Provide the (x, y) coordinate of the cell's center where the given text is located.  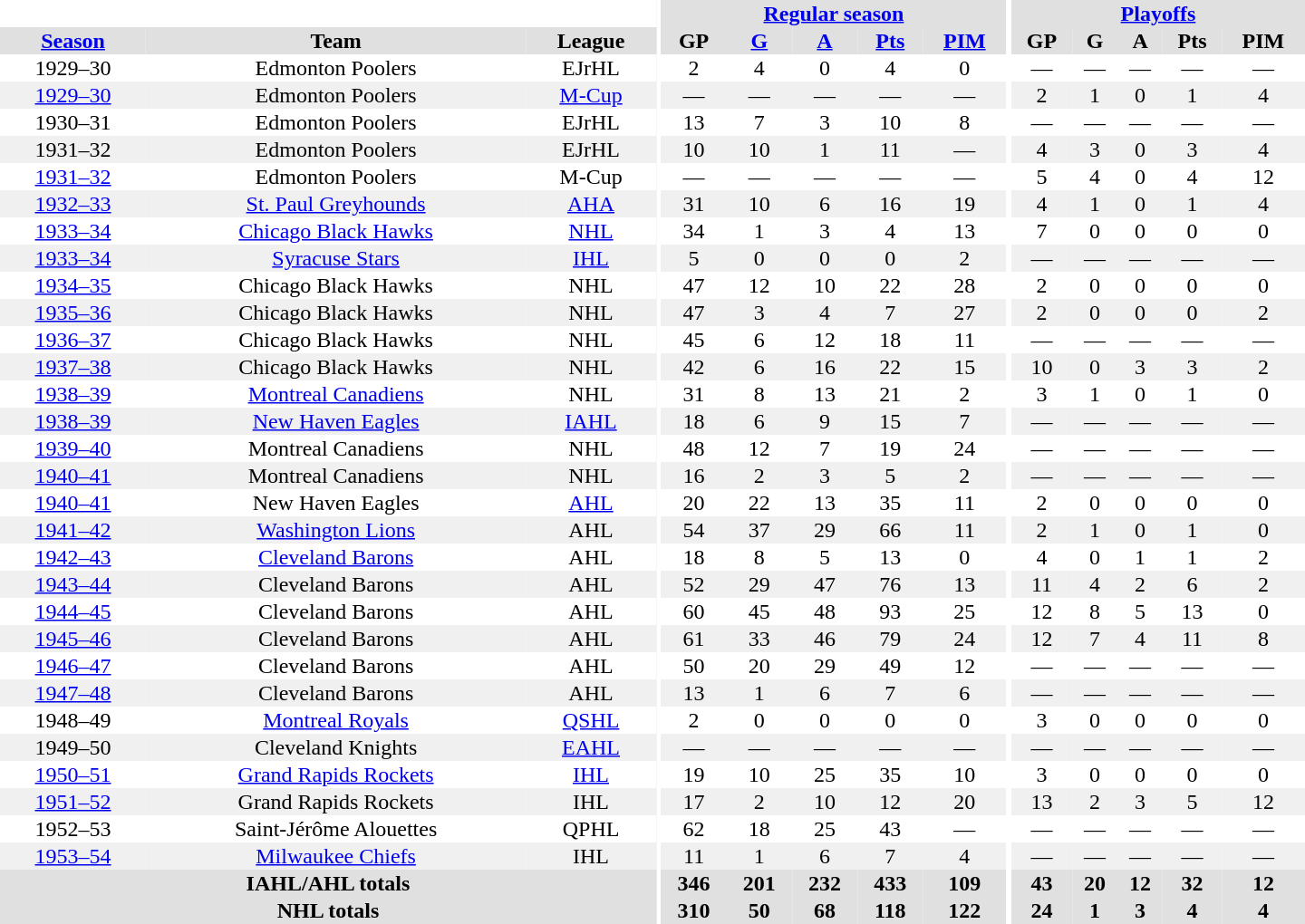
68 (825, 910)
1945–46 (72, 639)
1942–43 (72, 557)
EAHL (591, 747)
1941–42 (72, 530)
Milwaukee Chiefs (335, 856)
54 (693, 530)
1950–51 (72, 775)
201 (759, 883)
27 (964, 313)
93 (890, 611)
310 (693, 910)
Regular season (834, 14)
Playoffs (1158, 14)
37 (759, 530)
1934–35 (72, 285)
1943–44 (72, 584)
60 (693, 611)
1949–50 (72, 747)
42 (693, 367)
1947–48 (72, 693)
Team (335, 41)
32 (1193, 883)
1948–49 (72, 720)
IAHL/AHL totals (328, 883)
Washington Lions (335, 530)
21 (890, 394)
1937–38 (72, 367)
QSHL (591, 720)
118 (890, 910)
433 (890, 883)
46 (825, 639)
66 (890, 530)
QPHL (591, 829)
IAHL (591, 421)
1944–45 (72, 611)
232 (825, 883)
1946–47 (72, 666)
79 (890, 639)
Season (72, 41)
1936–37 (72, 340)
Montreal Royals (335, 720)
NHL totals (328, 910)
1932–33 (72, 204)
52 (693, 584)
1951–52 (72, 802)
17 (693, 802)
St. Paul Greyhounds (335, 204)
34 (693, 231)
Cleveland Knights (335, 747)
League (591, 41)
Syracuse Stars (335, 258)
28 (964, 285)
49 (890, 666)
109 (964, 883)
33 (759, 639)
346 (693, 883)
1930–31 (72, 122)
1939–40 (72, 448)
61 (693, 639)
Saint-Jérôme Alouettes (335, 829)
1935–36 (72, 313)
AHA (591, 204)
122 (964, 910)
1952–53 (72, 829)
62 (693, 829)
1953–54 (72, 856)
9 (825, 421)
76 (890, 584)
